Capture the cell that displays the provided text and extract its [x, y] central coordinate. 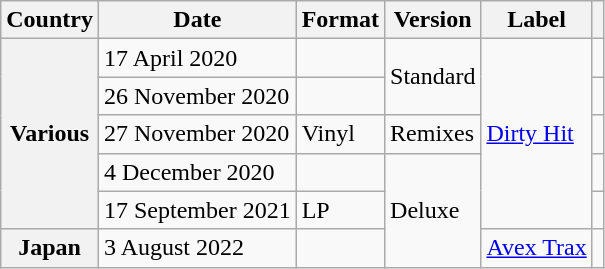
27 November 2020 [197, 134]
17 April 2020 [197, 58]
26 November 2020 [197, 96]
Remixes [433, 134]
LP [340, 210]
Label [536, 20]
Standard [433, 77]
Avex Trax [536, 248]
Various [50, 134]
4 December 2020 [197, 172]
Dirty Hit [536, 134]
Vinyl [340, 134]
Version [433, 20]
3 August 2022 [197, 248]
Japan [50, 248]
17 September 2021 [197, 210]
Date [197, 20]
Deluxe [433, 210]
Format [340, 20]
Country [50, 20]
